Return the (x, y) coordinate for the center point of the cell that contains the specified text.  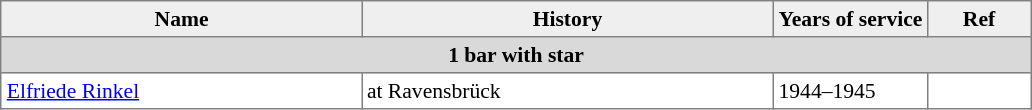
History (568, 19)
Years of service (850, 19)
Elfriede Rinkel (181, 91)
Name (181, 19)
Ref (980, 19)
at Ravensbrück (568, 91)
1944–1945 (850, 91)
1 bar with star (516, 55)
